Scan for the cell matching the given text and deliver its (x, y) coordinate at center. 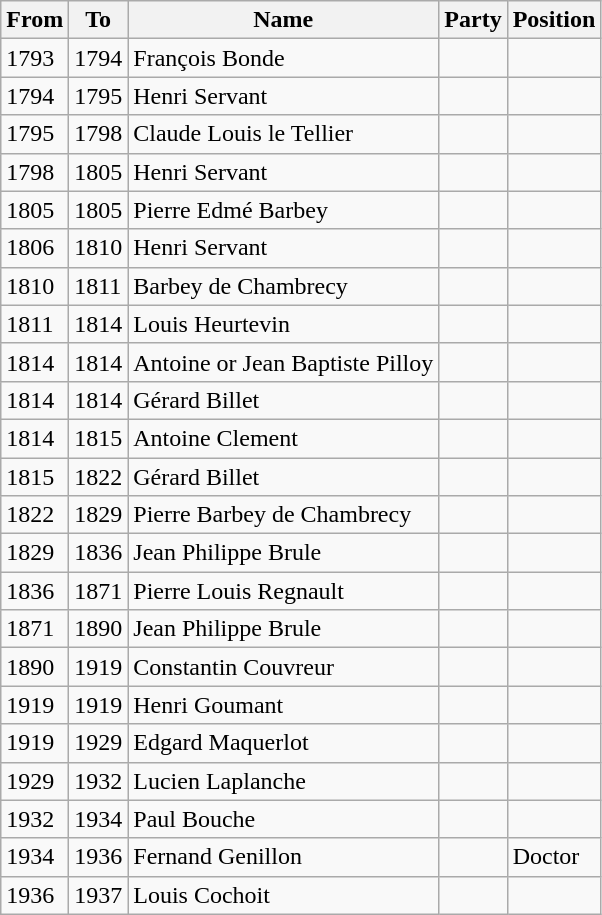
Barbey de Chambrecy (284, 286)
Antoine or Jean Baptiste Pilloy (284, 362)
Claude Louis le Tellier (284, 134)
François Bonde (284, 58)
1806 (35, 248)
Louis Heurtevin (284, 324)
Position (554, 20)
Pierre Louis Regnault (284, 591)
Doctor (554, 857)
Pierre Barbey de Chambrecy (284, 515)
Antoine Clement (284, 438)
Lucien Laplanche (284, 781)
Fernand Genillon (284, 857)
1937 (98, 895)
Pierre Edmé Barbey (284, 210)
Edgard Maquerlot (284, 743)
Name (284, 20)
Louis Cochoit (284, 895)
From (35, 20)
Henri Goumant (284, 705)
To (98, 20)
1793 (35, 58)
Party (473, 20)
Constantin Couvreur (284, 667)
Paul Bouche (284, 819)
